Return the (X, Y) coordinate for the center point of the cell that contains the specified text.  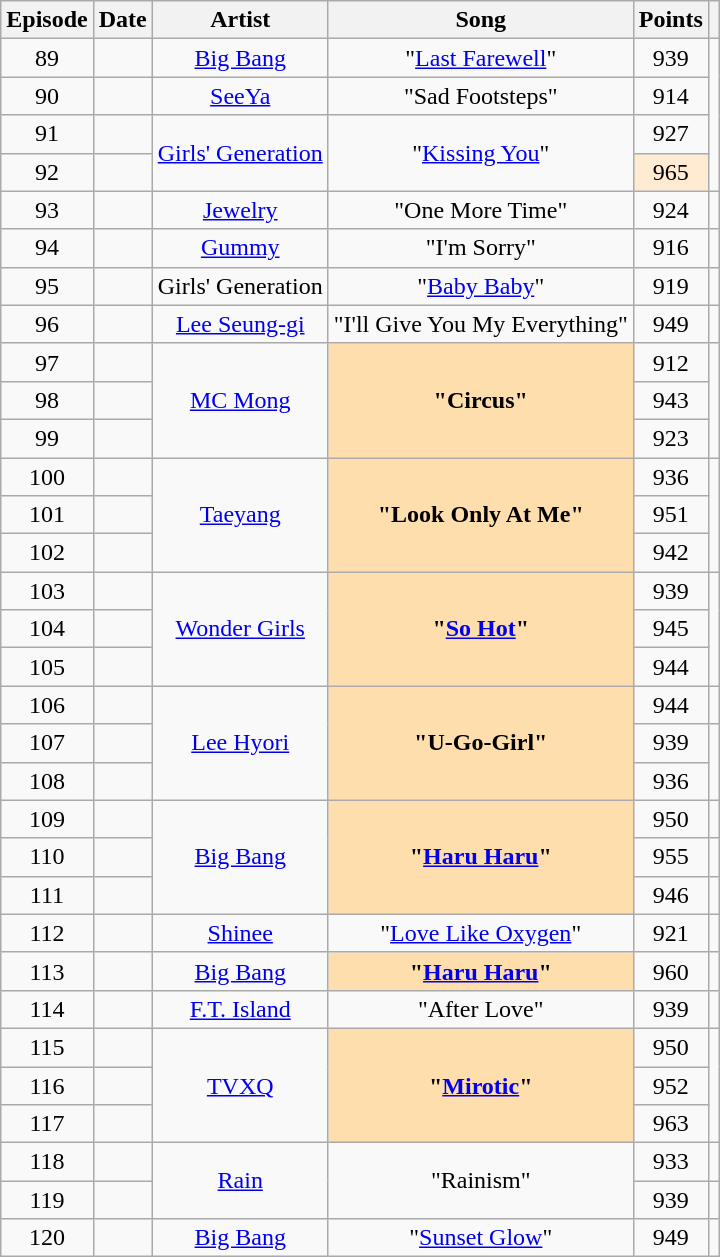
116 (47, 1085)
89 (47, 58)
"Mirotic" (480, 1085)
91 (47, 134)
Song (480, 20)
97 (47, 362)
"Last Farewell" (480, 58)
955 (670, 857)
"Love Like Oxygen" (480, 933)
92 (47, 172)
952 (670, 1085)
119 (47, 1200)
Wonder Girls (240, 629)
114 (47, 1009)
924 (670, 210)
Jewelry (240, 210)
111 (47, 895)
118 (47, 1162)
946 (670, 895)
103 (47, 591)
"Baby Baby" (480, 286)
912 (670, 362)
"I'll Give You My Everything" (480, 324)
Date (122, 20)
107 (47, 743)
951 (670, 515)
117 (47, 1124)
919 (670, 286)
960 (670, 971)
102 (47, 553)
"So Hot" (480, 629)
"Rainism" (480, 1181)
TVXQ (240, 1085)
"One More Time" (480, 210)
963 (670, 1124)
Points (670, 20)
Lee Hyori (240, 743)
101 (47, 515)
"Circus" (480, 400)
110 (47, 857)
"After Love" (480, 1009)
F.T. Island (240, 1009)
914 (670, 96)
943 (670, 400)
"Kissing You" (480, 153)
"Look Only At Me" (480, 515)
106 (47, 705)
108 (47, 781)
93 (47, 210)
120 (47, 1238)
"Sad Footsteps" (480, 96)
"I'm Sorry" (480, 248)
Episode (47, 20)
115 (47, 1047)
95 (47, 286)
113 (47, 971)
Rain (240, 1181)
Lee Seung-gi (240, 324)
Taeyang (240, 515)
916 (670, 248)
933 (670, 1162)
921 (670, 933)
965 (670, 172)
MC Mong (240, 400)
105 (47, 667)
"Sunset Glow" (480, 1238)
"U-Go-Girl" (480, 743)
927 (670, 134)
96 (47, 324)
SeeYa (240, 96)
Gummy (240, 248)
923 (670, 438)
104 (47, 629)
100 (47, 477)
Shinee (240, 933)
94 (47, 248)
Artist (240, 20)
109 (47, 819)
98 (47, 400)
945 (670, 629)
90 (47, 96)
99 (47, 438)
112 (47, 933)
942 (670, 553)
